From the cell containing the given text, extract its center point as [x, y] coordinate. 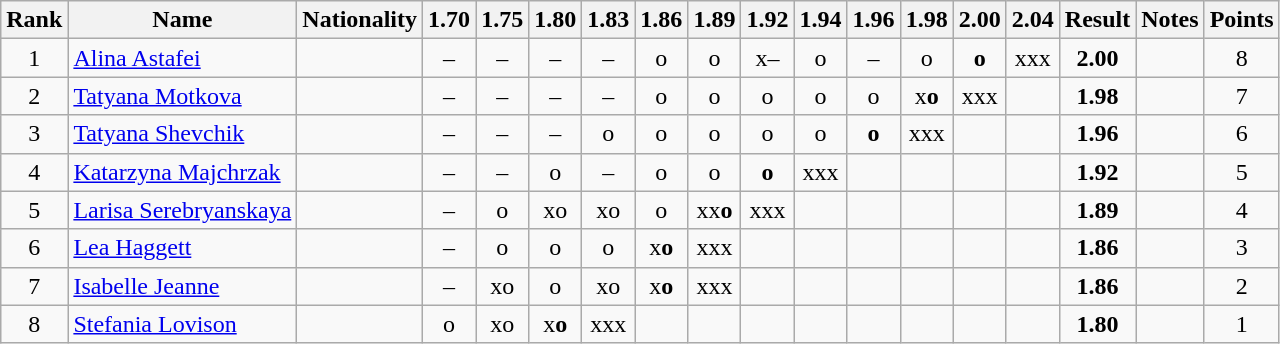
Name [182, 20]
1.70 [450, 20]
xxo [714, 210]
Katarzyna Majchrzak [182, 172]
2.04 [1032, 20]
Isabelle Jeanne [182, 286]
Lea Haggett [182, 248]
Stefania Lovison [182, 324]
Nationality [360, 20]
Larisa Serebryanskaya [182, 210]
1.75 [502, 20]
Tatyana Shevchik [182, 134]
Notes [1170, 20]
x– [768, 58]
Alina Astafei [182, 58]
Tatyana Motkova [182, 96]
Rank [34, 20]
Points [1242, 20]
1.83 [608, 20]
1.94 [820, 20]
Result [1097, 20]
